Output the (x, y) coordinate of the center of the cell containing the given text.  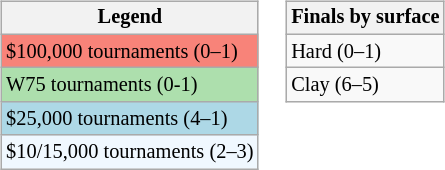
Clay (6–5) (365, 85)
Legend (130, 18)
$25,000 tournaments (4–1) (130, 119)
$100,000 tournaments (0–1) (130, 51)
$10/15,000 tournaments (2–3) (130, 152)
W75 tournaments (0-1) (130, 85)
Finals by surface (365, 18)
Hard (0–1) (365, 51)
